Pinpoint the cell where the given text exists, returning its [X, Y] midpoint coordinate. 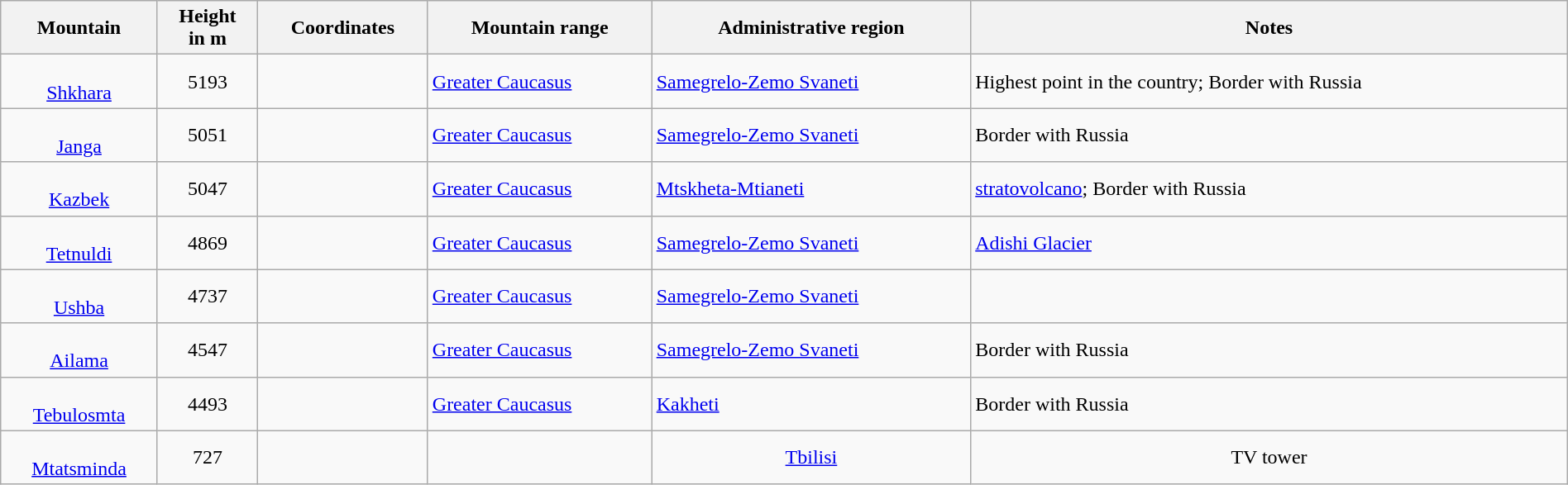
Mtskheta-Mtianeti [811, 188]
4493 [207, 403]
Tbilisi [811, 458]
Notes [1269, 28]
Mountain range [539, 28]
727 [207, 458]
4869 [207, 243]
Adishi Glacier [1269, 243]
5193 [207, 81]
5051 [207, 136]
Janga [79, 136]
Mountain [79, 28]
4737 [207, 296]
TV tower [1269, 458]
Mtatsminda [79, 458]
Shkhara [79, 81]
Ushba [79, 296]
Tetnuldi [79, 243]
Height in m [207, 28]
Administrative region [811, 28]
Ailama [79, 350]
stratovolcano; Border with Russia [1269, 188]
Coordinates [343, 28]
Kazbek [79, 188]
Highest point in the country; Border with Russia [1269, 81]
Tebulosmta [79, 403]
5047 [207, 188]
4547 [207, 350]
Kakheti [811, 403]
